Scan for the cell matching the given text and deliver its (x, y) coordinate at center. 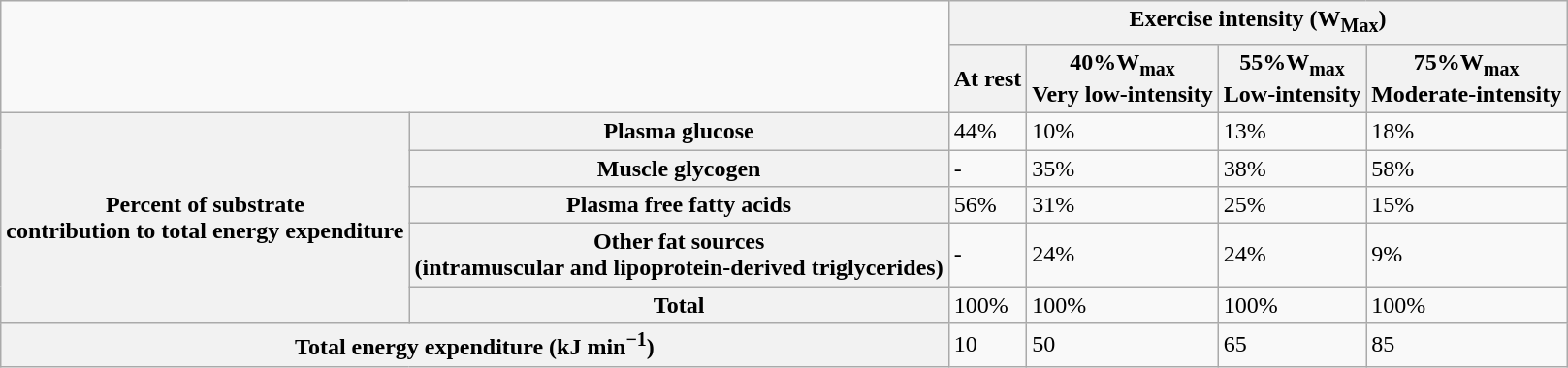
10 (987, 345)
Percent of substratecontribution to total energy expenditure (206, 217)
Plasma free fatty acids (679, 205)
75%WmaxModerate-intensity (1466, 77)
58% (1466, 168)
Total (679, 305)
Total energy expenditure (kJ min−1) (475, 345)
9% (1466, 256)
56% (987, 205)
38% (1292, 168)
Exercise intensity (WMax) (1258, 22)
13% (1292, 131)
18% (1466, 131)
40%WmaxVery low-intensity (1123, 77)
55%WmaxLow-intensity (1292, 77)
Muscle glycogen (679, 168)
Plasma glucose (679, 131)
10% (1123, 131)
44% (987, 131)
At rest (987, 77)
Other fat sources(intramuscular and lipoprotein-derived triglycerides) (679, 256)
31% (1123, 205)
50 (1123, 345)
65 (1292, 345)
15% (1466, 205)
85 (1466, 345)
35% (1123, 168)
25% (1292, 205)
